Return the (x, y) coordinate for the center point of the cell that contains the specified text.  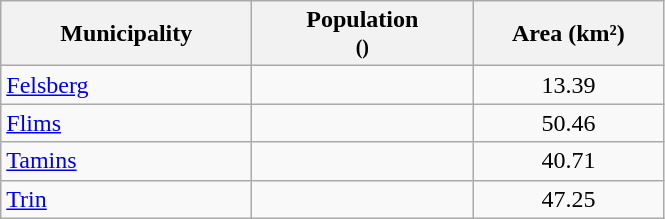
47.25 (568, 199)
Felsberg (126, 85)
Area (km²) (568, 34)
Trin (126, 199)
Municipality (126, 34)
Population () (362, 34)
40.71 (568, 161)
Flims (126, 123)
13.39 (568, 85)
Tamins (126, 161)
50.46 (568, 123)
